Locate the cell with the specified text and output its [X, Y] center coordinate. 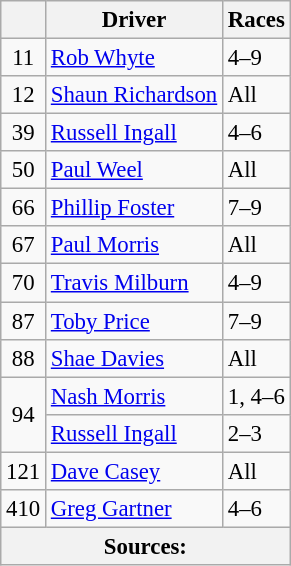
Paul Morris [134, 245]
88 [24, 358]
Shaun Richardson [134, 95]
70 [24, 283]
Toby Price [134, 321]
Paul Weel [134, 170]
Nash Morris [134, 396]
12 [24, 95]
Sources: [146, 546]
1, 4–6 [257, 396]
66 [24, 208]
Driver [134, 20]
11 [24, 58]
121 [24, 471]
50 [24, 170]
Races [257, 20]
67 [24, 245]
87 [24, 321]
Greg Gartner [134, 509]
Dave Casey [134, 471]
Shae Davies [134, 358]
Rob Whyte [134, 58]
Travis Milburn [134, 283]
94 [24, 414]
410 [24, 509]
2–3 [257, 433]
39 [24, 133]
Phillip Foster [134, 208]
